Output the (x, y) coordinate of the center of the cell containing the given text.  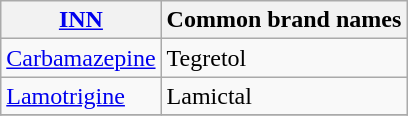
INN (81, 20)
Carbamazepine (81, 58)
Lamictal (284, 96)
Lamotrigine (81, 96)
Common brand names (284, 20)
Tegretol (284, 58)
